Output the (X, Y) coordinate of the center of the cell containing the given text.  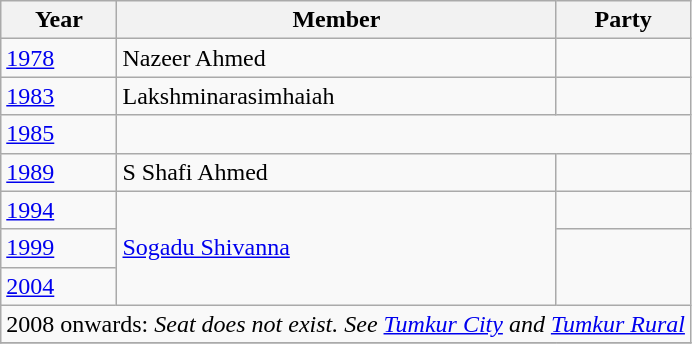
Member (336, 20)
S Shafi Ahmed (336, 172)
2004 (59, 286)
2008 onwards: Seat does not exist. See Tumkur City and Tumkur Rural (346, 324)
Lakshminarasimhaiah (336, 96)
1985 (59, 134)
1978 (59, 58)
1983 (59, 96)
Nazeer Ahmed (336, 58)
Year (59, 20)
1999 (59, 248)
1994 (59, 210)
Sogadu Shivanna (336, 248)
Party (624, 20)
1989 (59, 172)
